Search for the cell housing the specified text and yield its [X, Y] center coordinate. 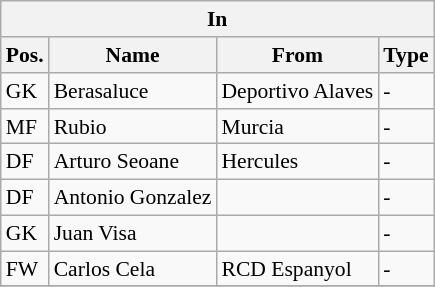
FW [25, 269]
Murcia [297, 126]
MF [25, 126]
Juan Visa [133, 233]
Type [406, 55]
Berasaluce [133, 91]
Carlos Cela [133, 269]
Arturo Seoane [133, 162]
Name [133, 55]
RCD Espanyol [297, 269]
Antonio Gonzalez [133, 197]
In [218, 19]
Rubio [133, 126]
Pos. [25, 55]
Hercules [297, 162]
From [297, 55]
Deportivo Alaves [297, 91]
